Return the (x, y) coordinate for the center point of the cell that contains the specified text.  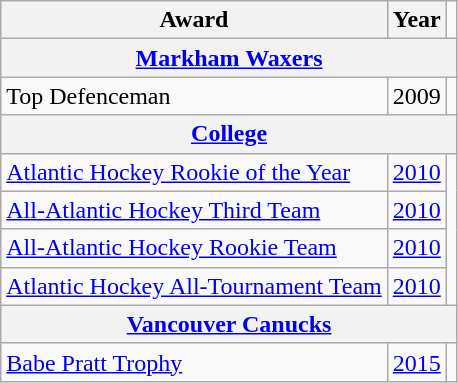
College (230, 134)
2015 (416, 362)
Award (194, 20)
Markham Waxers (230, 58)
Atlantic Hockey Rookie of the Year (194, 172)
Year (416, 20)
Vancouver Canucks (230, 324)
All-Atlantic Hockey Third Team (194, 210)
2009 (416, 96)
Babe Pratt Trophy (194, 362)
Top Defenceman (194, 96)
All-Atlantic Hockey Rookie Team (194, 248)
Atlantic Hockey All-Tournament Team (194, 286)
